Pinpoint the cell where the given text exists, returning its (X, Y) midpoint coordinate. 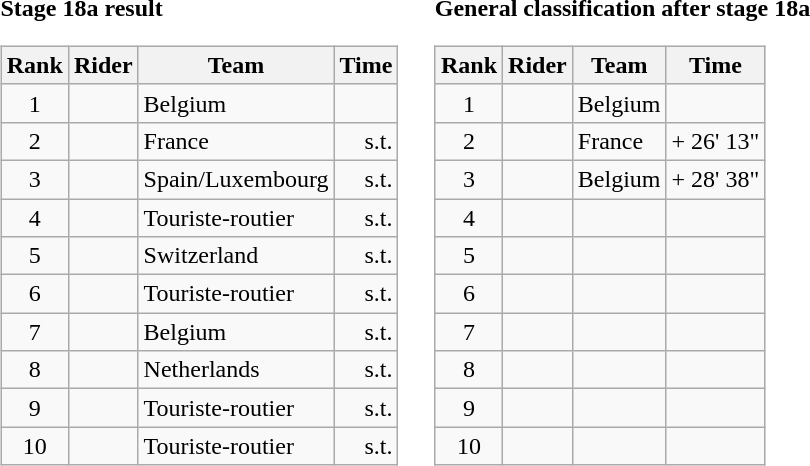
Switzerland (236, 256)
Netherlands (236, 370)
+ 28' 38" (716, 179)
Spain/Luxembourg (236, 179)
+ 26' 13" (716, 141)
